Find where the given text appears and provide that cell's center as (x, y) coordinate. 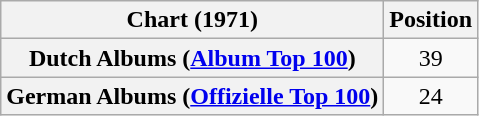
Dutch Albums (Album Top 100) (192, 58)
Chart (1971) (192, 20)
German Albums (Offizielle Top 100) (192, 96)
Position (431, 20)
24 (431, 96)
39 (431, 58)
